Output the [x, y] coordinate of the center of the cell containing the given text.  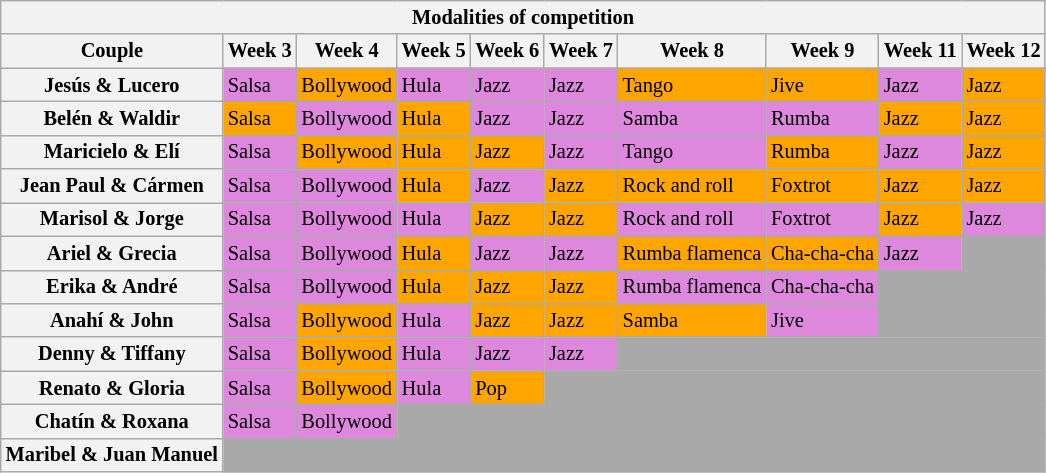
Jean Paul & Cármen [112, 186]
Week 5 [434, 51]
Pop [507, 388]
Chatín & Roxana [112, 421]
Week 3 [260, 51]
Week 7 [581, 51]
Week 12 [1004, 51]
Erika & André [112, 287]
Week 11 [920, 51]
Couple [112, 51]
Week 6 [507, 51]
Week 8 [692, 51]
Marisol & Jorge [112, 219]
Week 4 [346, 51]
Ariel & Grecia [112, 253]
Renato & Gloria [112, 388]
Maribel & Juan Manuel [112, 455]
Anahí & John [112, 320]
Belén & Waldir [112, 118]
Week 9 [822, 51]
Jesús & Lucero [112, 85]
Modalities of competition [524, 17]
Maricielo & Elí [112, 152]
Denny & Tiffany [112, 354]
